Find where the given text appears and provide that cell's center as (X, Y) coordinate. 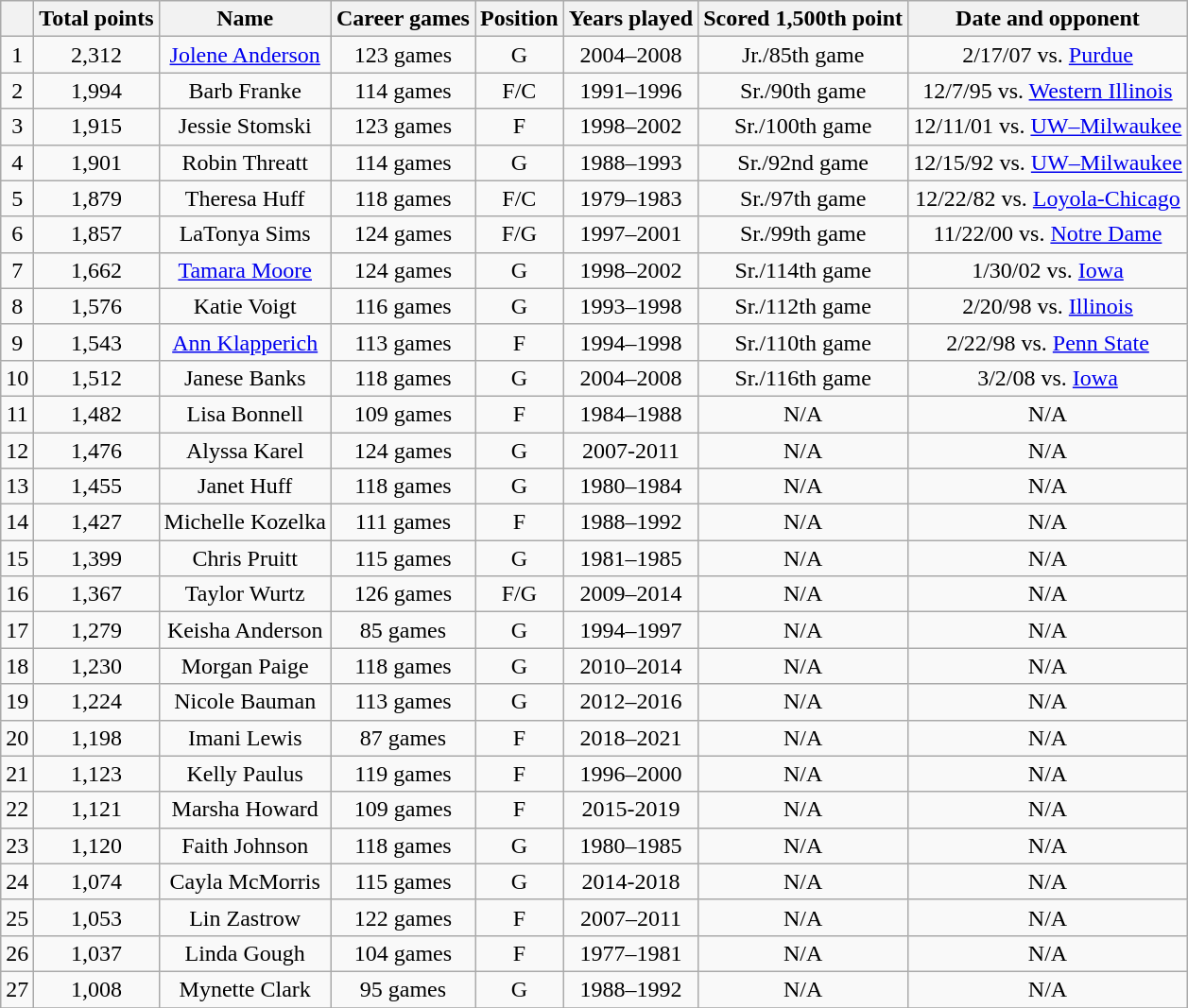
Robin Threatt (245, 162)
16 (17, 594)
2007-2011 (630, 451)
Sr./116th game (803, 378)
1984–1988 (630, 414)
1,427 (96, 522)
Chris Pruitt (245, 558)
Sr./92nd game (803, 162)
1,901 (96, 162)
Linda Gough (245, 953)
Date and opponent (1048, 19)
1,198 (96, 738)
15 (17, 558)
Mynette Clark (245, 989)
Taylor Wurtz (245, 594)
3/2/08 vs. Iowa (1048, 378)
1,399 (96, 558)
1,543 (96, 342)
Sr./97th game (803, 198)
17 (17, 630)
11 (17, 414)
85 games (403, 630)
14 (17, 522)
2/20/98 vs. Illinois (1048, 306)
Jr./85th game (803, 55)
LaTonya Sims (245, 234)
2018–2021 (630, 738)
Years played (630, 19)
8 (17, 306)
104 games (403, 953)
Michelle Kozelka (245, 522)
1994–1997 (630, 630)
1977–1981 (630, 953)
Total points (96, 19)
1994–1998 (630, 342)
1,857 (96, 234)
Sr./90th game (803, 91)
25 (17, 917)
Sr./99th game (803, 234)
Lin Zastrow (245, 917)
13 (17, 487)
1996–2000 (630, 774)
21 (17, 774)
1,123 (96, 774)
1979–1983 (630, 198)
22 (17, 810)
1 (17, 55)
2015-2019 (630, 810)
2/22/98 vs. Penn State (1048, 342)
1,120 (96, 846)
27 (17, 989)
Imani Lewis (245, 738)
Faith Johnson (245, 846)
1991–1996 (630, 91)
Marsha Howard (245, 810)
Cayla McMorris (245, 881)
19 (17, 702)
1,662 (96, 270)
2012–2016 (630, 702)
Lisa Bonnell (245, 414)
12/22/82 vs. Loyola-Chicago (1048, 198)
20 (17, 738)
1,279 (96, 630)
95 games (403, 989)
1993–1998 (630, 306)
116 games (403, 306)
2010–2014 (630, 666)
1,074 (96, 881)
1,224 (96, 702)
Jessie Stomski (245, 127)
12 (17, 451)
Kelly Paulus (245, 774)
Katie Voigt (245, 306)
1981–1985 (630, 558)
1980–1985 (630, 846)
6 (17, 234)
1,512 (96, 378)
1,576 (96, 306)
Ann Klapperich (245, 342)
2,312 (96, 55)
Morgan Paige (245, 666)
2 (17, 91)
Theresa Huff (245, 198)
Sr./100th game (803, 127)
Janese Banks (245, 378)
12/11/01 vs. UW–Milwaukee (1048, 127)
Sr./112th game (803, 306)
5 (17, 198)
7 (17, 270)
1,915 (96, 127)
1,455 (96, 487)
1,230 (96, 666)
126 games (403, 594)
87 games (403, 738)
1988–1993 (630, 162)
1,053 (96, 917)
1980–1984 (630, 487)
2/17/07 vs. Purdue (1048, 55)
10 (17, 378)
1,121 (96, 810)
24 (17, 881)
26 (17, 953)
Tamara Moore (245, 270)
11/22/00 vs. Notre Dame (1048, 234)
12/15/92 vs. UW–Milwaukee (1048, 162)
2007–2011 (630, 917)
1,037 (96, 953)
Janet Huff (245, 487)
Name (245, 19)
119 games (403, 774)
Sr./114th game (803, 270)
1997–2001 (630, 234)
Alyssa Karel (245, 451)
Barb Franke (245, 91)
1,879 (96, 198)
1,482 (96, 414)
Nicole Bauman (245, 702)
Career games (403, 19)
2014-2018 (630, 881)
1,994 (96, 91)
Position (519, 19)
Keisha Anderson (245, 630)
1/30/02 vs. Iowa (1048, 270)
2009–2014 (630, 594)
111 games (403, 522)
1,008 (96, 989)
23 (17, 846)
18 (17, 666)
9 (17, 342)
1,367 (96, 594)
122 games (403, 917)
Scored 1,500th point (803, 19)
3 (17, 127)
1,476 (96, 451)
4 (17, 162)
12/7/95 vs. Western Illinois (1048, 91)
Jolene Anderson (245, 55)
Sr./110th game (803, 342)
